Provide the [x, y] coordinate of the cell's center where the given text is located.  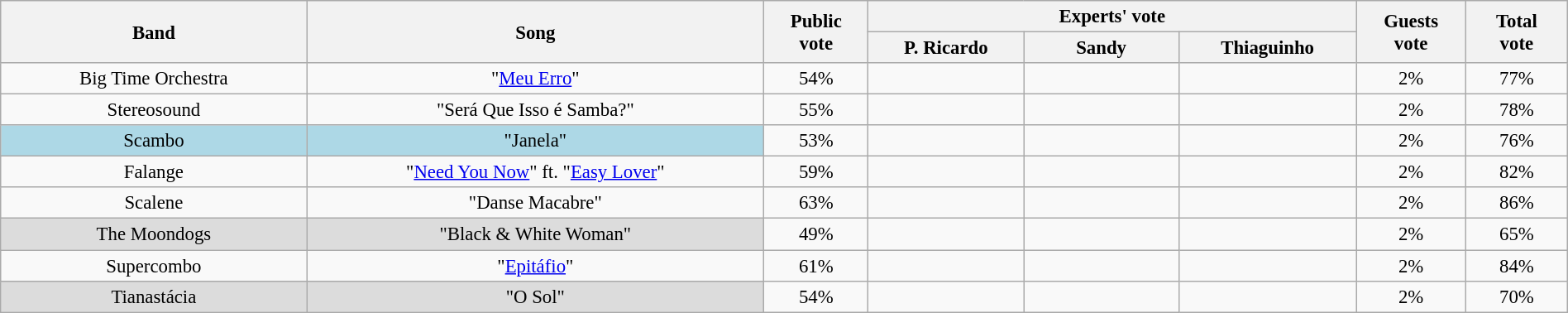
"Meu Erro" [536, 79]
70% [1517, 296]
Totalvote [1517, 31]
77% [1517, 79]
Big Time Orchestra [154, 79]
"Janela" [536, 141]
Scambo [154, 141]
Song [536, 31]
76% [1517, 141]
"Black & White Woman" [536, 234]
Band [154, 31]
Guestsvote [1411, 31]
"Danse Macabre" [536, 203]
82% [1517, 172]
49% [816, 234]
Falange [154, 172]
Tianastácia [154, 296]
78% [1517, 110]
P. Ricardo [946, 48]
Stereosound [154, 110]
61% [816, 266]
"O Sol" [536, 296]
"Será Que Isso é Samba?" [536, 110]
The Moondogs [154, 234]
Scalene [154, 203]
Sandy [1102, 48]
53% [816, 141]
59% [816, 172]
Supercombo [154, 266]
Publicvote [816, 31]
84% [1517, 266]
63% [816, 203]
86% [1517, 203]
"Epitáfio" [536, 266]
Thiaguinho [1267, 48]
55% [816, 110]
65% [1517, 234]
Experts' vote [1112, 17]
"Need You Now" ft. "Easy Lover" [536, 172]
